Capture the cell that displays the provided text and extract its (X, Y) central coordinate. 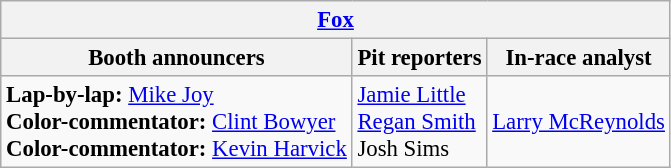
Jamie LittleRegan SmithJosh Sims (420, 122)
Larry McReynolds (578, 122)
Pit reporters (420, 58)
Fox (336, 20)
Lap-by-lap: Mike JoyColor-commentator: Clint BowyerColor-commentator: Kevin Harvick (176, 122)
Booth announcers (176, 58)
In-race analyst (578, 58)
